Extract the (x, y) coordinate from the center of the cell holding the provided text.  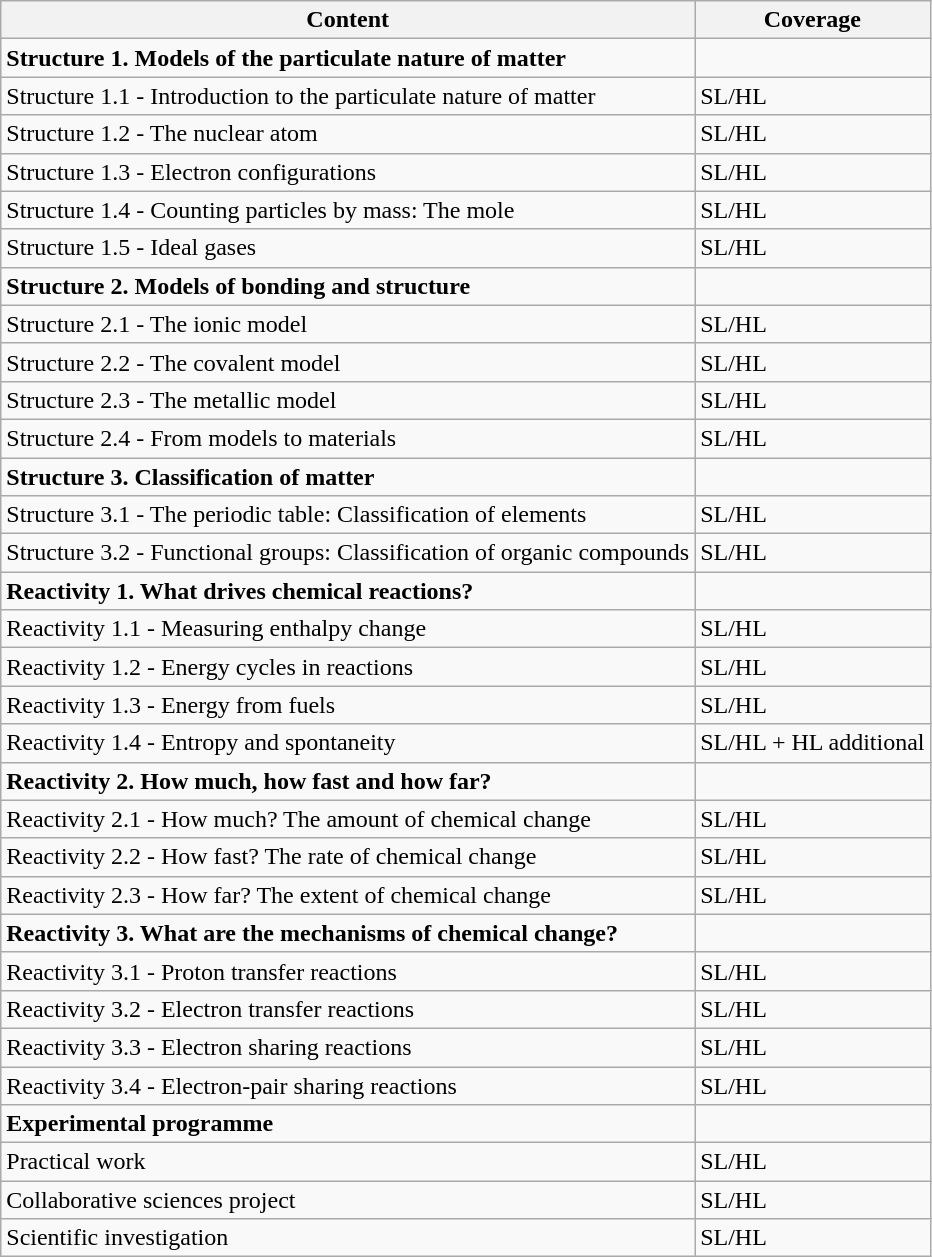
Reactivity 2. How much, how fast and how far? (348, 781)
Reactivity 3.4 - Electron-pair sharing reactions (348, 1085)
Experimental programme (348, 1124)
SL/HL + HL additional (812, 743)
Reactivity 3.3 - Electron sharing reactions (348, 1047)
Reactivity 3.1 - Proton transfer reactions (348, 971)
Collaborative sciences project (348, 1200)
Structure 2.1 - The ionic model (348, 324)
Reactivity 1.4 - Entropy and spontaneity (348, 743)
Practical work (348, 1162)
Reactivity 3. What are the mechanisms of chemical change? (348, 933)
Reactivity 1.2 - Energy cycles in reactions (348, 667)
Structure 1.3 - Electron configurations (348, 172)
Reactivity 1. What drives chemical reactions? (348, 591)
Reactivity 1.3 - Energy from fuels (348, 705)
Structure 3.1 - The periodic table: Classification of elements (348, 515)
Structure 2. Models of bonding and structure (348, 286)
Reactivity 2.3 - How far? The extent of chemical change (348, 895)
Structure 1.1 - Introduction to the particulate nature of matter (348, 96)
Structure 1.4 - Counting particles by mass: The mole (348, 210)
Scientific investigation (348, 1238)
Reactivity 3.2 - Electron transfer reactions (348, 1009)
Structure 3. Classification of matter (348, 477)
Reactivity 1.1 - Measuring enthalpy change (348, 629)
Structure 1. Models of the particulate nature of matter (348, 58)
Reactivity 2.2 - How fast? The rate of chemical change (348, 857)
Content (348, 20)
Structure 1.5 - Ideal gases (348, 248)
Structure 2.3 - The metallic model (348, 400)
Coverage (812, 20)
Reactivity 2.1 - How much? The amount of chemical change (348, 819)
Structure 2.4 - From models to materials (348, 438)
Structure 1.2 - The nuclear atom (348, 134)
Structure 3.2 - Functional groups: Classification of organic compounds (348, 553)
Structure 2.2 - The covalent model (348, 362)
